Find where the given text appears and provide that cell's center as [X, Y] coordinate. 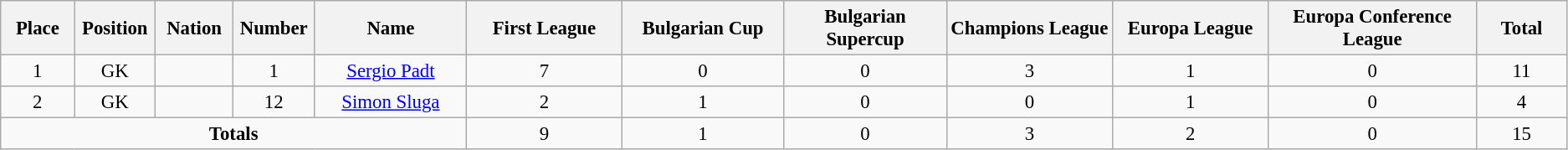
9 [544, 134]
12 [274, 102]
Nation [194, 28]
Europa Conference League [1372, 28]
4 [1522, 102]
Bulgarian Cup [703, 28]
First League [544, 28]
Simon Sluga [391, 102]
Name [391, 28]
Place [38, 28]
Bulgarian Supercup [865, 28]
15 [1522, 134]
Sergio Padt [391, 71]
Position [115, 28]
7 [544, 71]
Number [274, 28]
11 [1522, 71]
Totals [234, 134]
Champions League [1029, 28]
Total [1522, 28]
Europa League [1191, 28]
